From the cell containing the given text, extract its center point as [X, Y] coordinate. 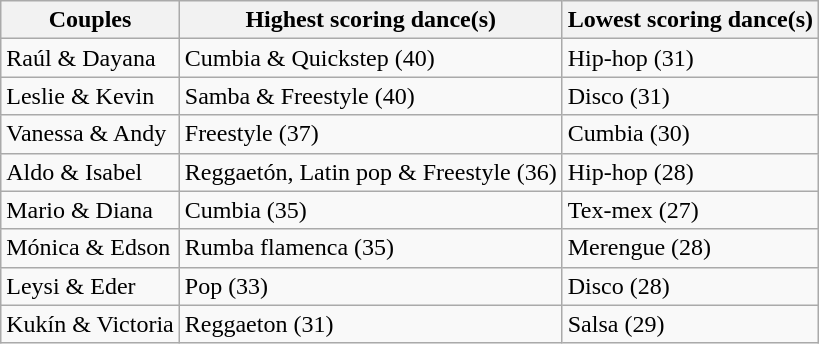
Mario & Diana [90, 210]
Highest scoring dance(s) [370, 20]
Raúl & Dayana [90, 58]
Leslie & Kevin [90, 96]
Aldo & Isabel [90, 172]
Merengue (28) [690, 248]
Hip-hop (28) [690, 172]
Vanessa & Andy [90, 134]
Rumba flamenca (35) [370, 248]
Reggaetón, Latin pop & Freestyle (36) [370, 172]
Leysi & Eder [90, 286]
Kukín & Victoria [90, 324]
Salsa (29) [690, 324]
Reggaeton (31) [370, 324]
Disco (28) [690, 286]
Freestyle (37) [370, 134]
Tex-mex (27) [690, 210]
Cumbia (30) [690, 134]
Cumbia (35) [370, 210]
Samba & Freestyle (40) [370, 96]
Cumbia & Quickstep (40) [370, 58]
Couples [90, 20]
Hip-hop (31) [690, 58]
Mónica & Edson [90, 248]
Pop (33) [370, 286]
Disco (31) [690, 96]
Lowest scoring dance(s) [690, 20]
